For the text-containing cell, return its midpoint in [x, y] coordinate format. 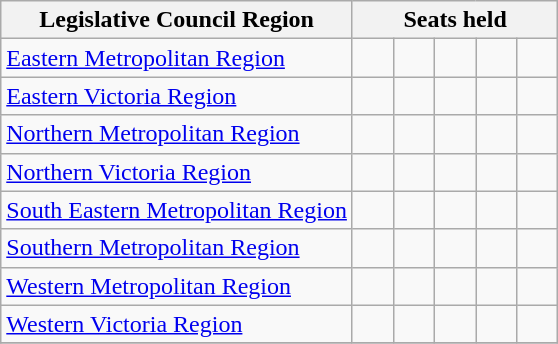
Western Victoria Region [177, 324]
Seats held [454, 20]
Northern Victoria Region [177, 172]
Eastern Metropolitan Region [177, 58]
Northern Metropolitan Region [177, 134]
Legislative Council Region [177, 20]
Western Metropolitan Region [177, 286]
South Eastern Metropolitan Region [177, 210]
Eastern Victoria Region [177, 96]
Southern Metropolitan Region [177, 248]
